Capture the cell that displays the provided text and extract its [X, Y] central coordinate. 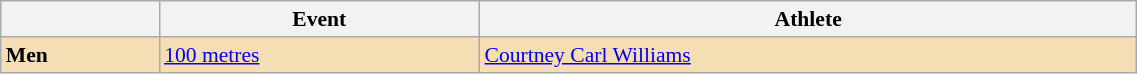
100 metres [319, 55]
Courtney Carl Williams [808, 55]
Athlete [808, 19]
Event [319, 19]
Men [80, 55]
